Find where the given text appears and provide that cell's center as [X, Y] coordinate. 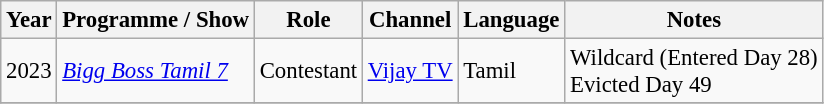
2023 [29, 72]
Vijay TV [410, 72]
Language [512, 20]
Programme / Show [156, 20]
Wildcard (Entered Day 28)Evicted Day 49 [694, 72]
Contestant [308, 72]
Year [29, 20]
Notes [694, 20]
Tamil [512, 72]
Channel [410, 20]
Role [308, 20]
Bigg Boss Tamil 7 [156, 72]
